Search for the cell housing the specified text and yield its (x, y) center coordinate. 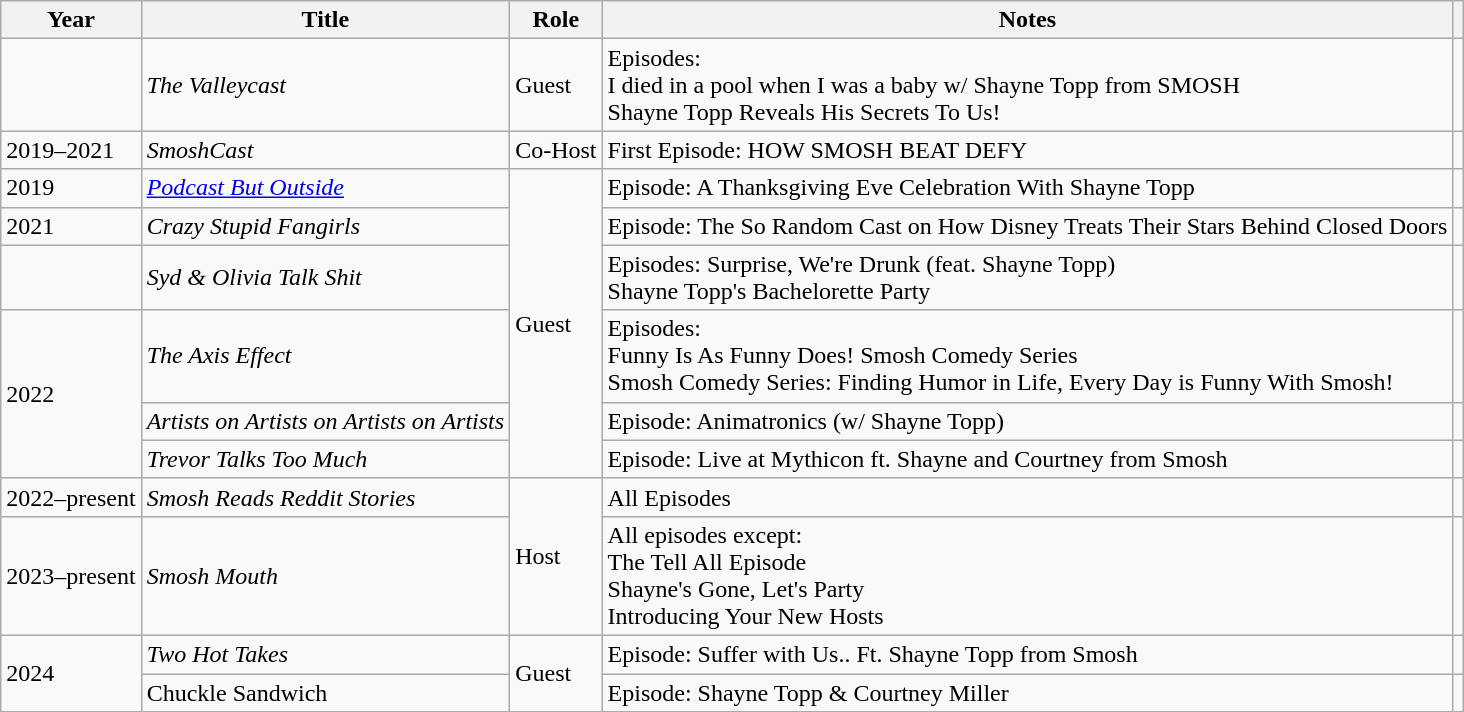
Episodes:Funny Is As Funny Does! Smosh Comedy SeriesSmosh Comedy Series: Finding Humor in Life, Every Day is Funny With Smosh! (1028, 356)
All episodes except:The Tell All EpisodeShayne's Gone, Let's PartyIntroducing Your New Hosts (1028, 576)
2019 (71, 188)
2019–2021 (71, 150)
2022–present (71, 497)
Episode: Suffer with Us.. Ft. Shayne Topp from Smosh (1028, 654)
Smosh Reads Reddit Stories (326, 497)
SmoshCast (326, 150)
Episode: Live at Mythicon ft. Shayne and Courtney from Smosh (1028, 459)
The Axis Effect (326, 356)
Episode: The So Random Cast on How Disney Treats Their Stars Behind Closed Doors (1028, 226)
Episodes: Surprise, We're Drunk (feat. Shayne Topp) Shayne Topp's Bachelorette Party (1028, 278)
Artists on Artists on Artists on Artists (326, 421)
Episodes:I died in a pool when I was a baby w/ Shayne Topp from SMOSHShayne Topp Reveals His Secrets To Us! (1028, 85)
2023–present (71, 576)
Year (71, 20)
2024 (71, 673)
2022 (71, 394)
Smosh Mouth (326, 576)
Two Hot Takes (326, 654)
Episode: Animatronics (w/ Shayne Topp) (1028, 421)
Trevor Talks Too Much (326, 459)
Podcast But Outside (326, 188)
Title (326, 20)
All Episodes (1028, 497)
Episode: Shayne Topp & Courtney Miller (1028, 693)
First Episode: HOW SMOSH BEAT DEFY (1028, 150)
Episode: A Thanksgiving Eve Celebration With Shayne Topp (1028, 188)
Crazy Stupid Fangirls (326, 226)
Role (556, 20)
Host (556, 556)
Syd & Olivia Talk Shit (326, 278)
The Valleycast (326, 85)
2021 (71, 226)
Chuckle Sandwich (326, 693)
Notes (1028, 20)
Co-Host (556, 150)
